Provide the (x, y) coordinate of the cell's center where the given text is located.  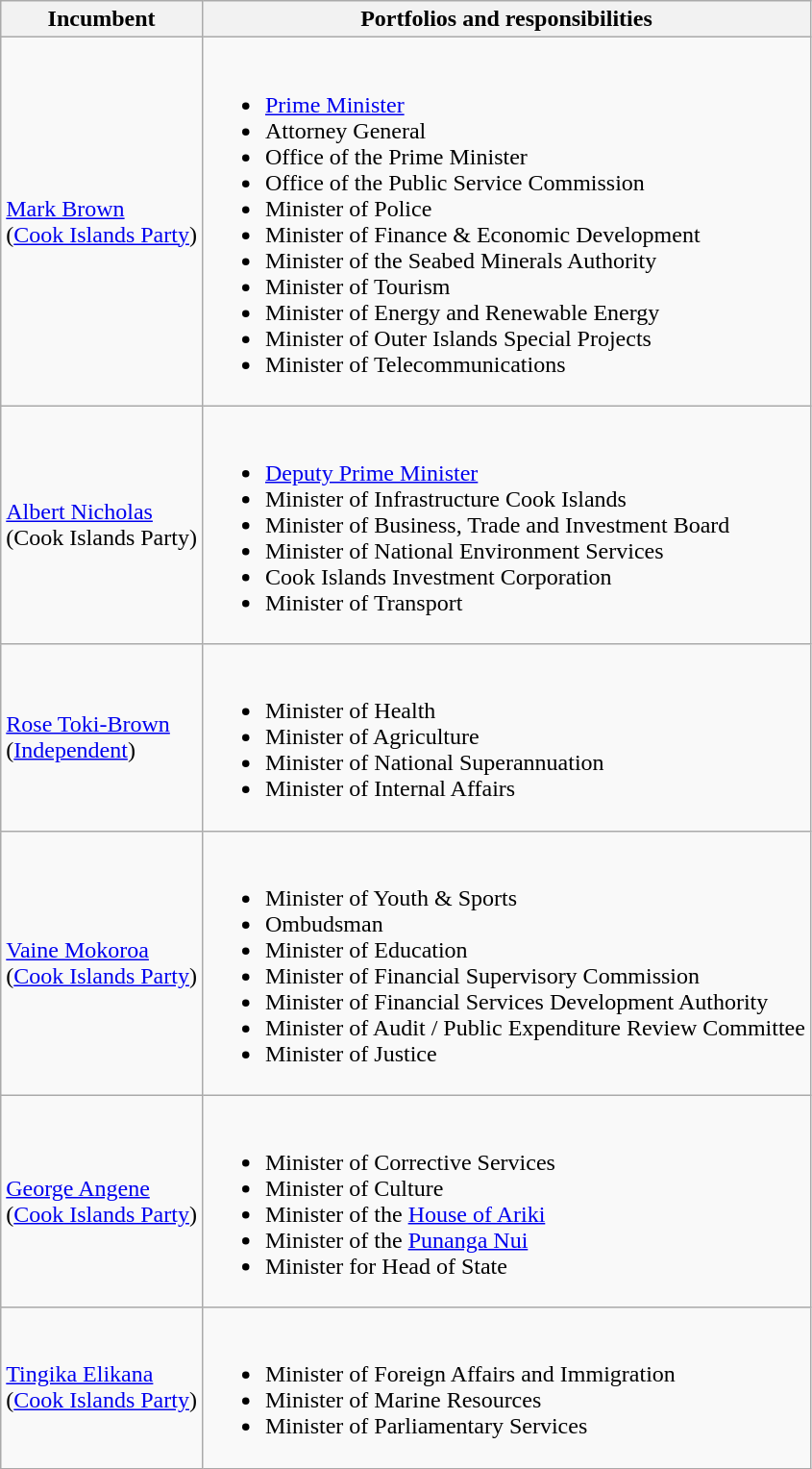
Portfolios and responsibilities (505, 19)
Tingika Elikana(Cook Islands Party) (102, 1388)
Albert Nicholas(Cook Islands Party) (102, 525)
Minister of Foreign Affairs and ImmigrationMinister of Marine ResourcesMinister of Parliamentary Services (505, 1388)
Incumbent (102, 19)
Vaine Mokoroa(Cook Islands Party) (102, 963)
Minister of HealthMinister of AgricultureMinister of National SuperannuationMinister of Internal Affairs (505, 737)
George Angene(Cook Islands Party) (102, 1202)
Minister of Corrective ServicesMinister of CultureMinister of the House of ArikiMinister of the Punanga NuiMinister for Head of State (505, 1202)
Mark Brown(Cook Islands Party) (102, 221)
Rose Toki-Brown(Independent) (102, 737)
